For the text-containing cell, return its midpoint in [X, Y] coordinate format. 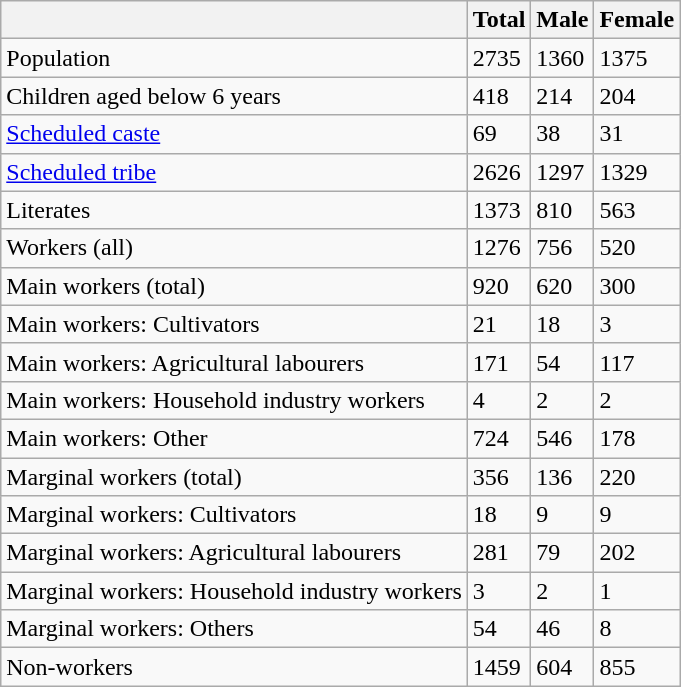
8 [637, 629]
2626 [499, 172]
546 [562, 438]
563 [637, 210]
136 [562, 477]
21 [499, 324]
604 [562, 667]
4 [499, 400]
620 [562, 286]
1297 [562, 172]
79 [562, 553]
Scheduled caste [234, 134]
Marginal workers: Cultivators [234, 515]
204 [637, 96]
Main workers: Household industry workers [234, 400]
1373 [499, 210]
281 [499, 553]
Marginal workers: Agricultural labourers [234, 553]
418 [499, 96]
202 [637, 553]
855 [637, 667]
117 [637, 362]
920 [499, 286]
1360 [562, 58]
1329 [637, 172]
756 [562, 248]
2735 [499, 58]
Marginal workers (total) [234, 477]
46 [562, 629]
1459 [499, 667]
178 [637, 438]
Workers (all) [234, 248]
214 [562, 96]
Main workers: Cultivators [234, 324]
Scheduled tribe [234, 172]
810 [562, 210]
520 [637, 248]
Total [499, 20]
Literates [234, 210]
171 [499, 362]
Non-workers [234, 667]
Main workers (total) [234, 286]
300 [637, 286]
Main workers: Agricultural labourers [234, 362]
356 [499, 477]
Population [234, 58]
1276 [499, 248]
1 [637, 591]
Female [637, 20]
Marginal workers: Others [234, 629]
Marginal workers: Household industry workers [234, 591]
724 [499, 438]
69 [499, 134]
31 [637, 134]
38 [562, 134]
220 [637, 477]
Main workers: Other [234, 438]
1375 [637, 58]
Children aged below 6 years [234, 96]
Male [562, 20]
